Pinpoint the cell where the given text exists, returning its [x, y] midpoint coordinate. 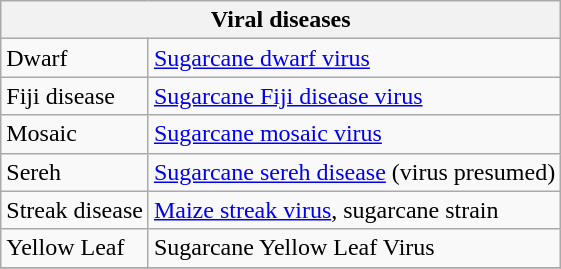
Sugarcane Fiji disease virus [354, 96]
Yellow Leaf [75, 248]
Sugarcane Yellow Leaf Virus [354, 248]
Sereh [75, 172]
Mosaic [75, 134]
Sugarcane mosaic virus [354, 134]
Fiji disease [75, 96]
Sugarcane dwarf virus [354, 58]
Dwarf [75, 58]
Viral diseases [281, 20]
Maize streak virus, sugarcane strain [354, 210]
Streak disease [75, 210]
Sugarcane sereh disease (virus presumed) [354, 172]
